Identify which cell holds the provided text, then report its [X, Y] central coordinate. 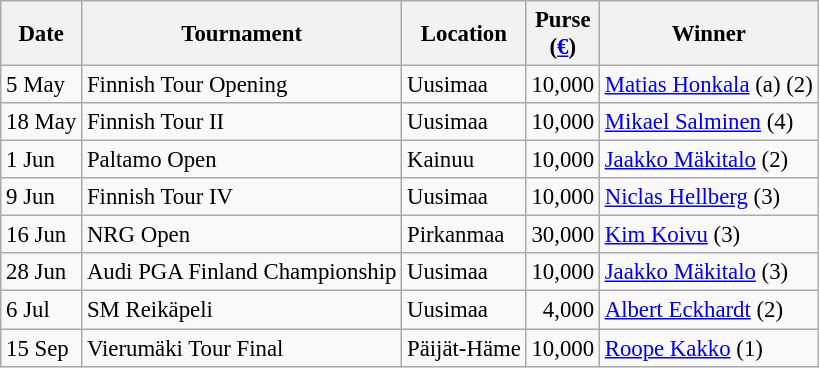
Kainuu [464, 160]
15 Sep [42, 348]
9 Jun [42, 197]
4,000 [562, 310]
Finnish Tour Opening [242, 85]
5 May [42, 85]
Jaakko Mäkitalo (3) [708, 273]
SM Reikäpeli [242, 310]
Mikael Salminen (4) [708, 122]
30,000 [562, 235]
Kim Koivu (3) [708, 235]
16 Jun [42, 235]
Albert Eckhardt (2) [708, 310]
Roope Kakko (1) [708, 348]
Pirkanmaa [464, 235]
1 Jun [42, 160]
Winner [708, 34]
NRG Open [242, 235]
Matias Honkala (a) (2) [708, 85]
Purse(€) [562, 34]
Jaakko Mäkitalo (2) [708, 160]
Päijät-Häme [464, 348]
Date [42, 34]
28 Jun [42, 273]
Finnish Tour IV [242, 197]
Niclas Hellberg (3) [708, 197]
6 Jul [42, 310]
Vierumäki Tour Final [242, 348]
18 May [42, 122]
Paltamo Open [242, 160]
Finnish Tour II [242, 122]
Location [464, 34]
Tournament [242, 34]
Audi PGA Finland Championship [242, 273]
